Detect which cell encompasses the target text, then output its [X, Y] center coordinate. 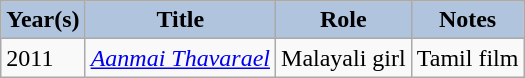
Role [344, 20]
2011 [43, 58]
Notes [468, 20]
Aanmai Thavarael [180, 58]
Malayali girl [344, 58]
Title [180, 20]
Tamil film [468, 58]
Year(s) [43, 20]
